Pinpoint the cell where the given text exists, returning its (X, Y) midpoint coordinate. 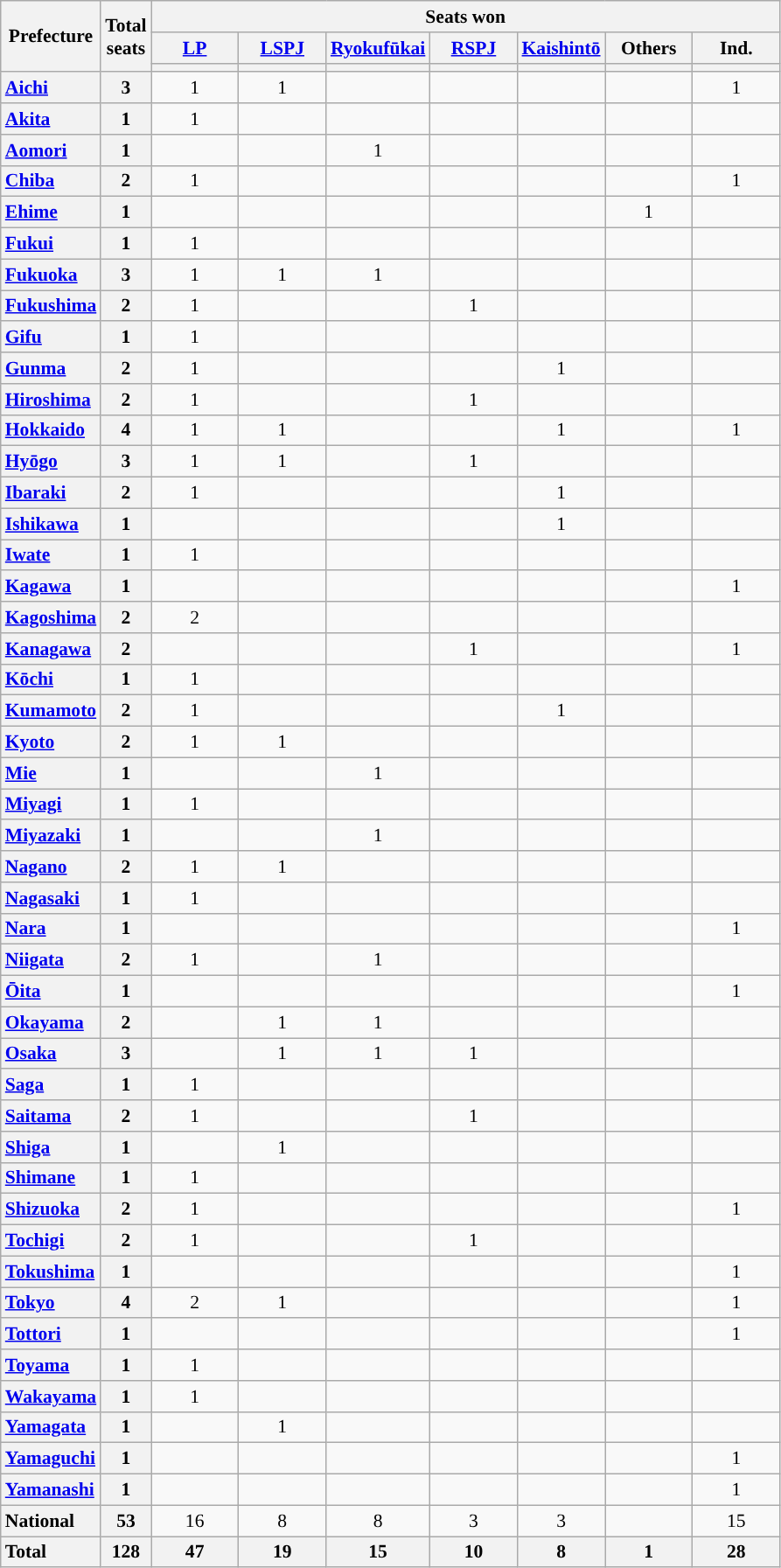
Kōchi (51, 679)
Fukuoka (51, 275)
Kagoshima (51, 617)
Seats won (465, 17)
28 (736, 1552)
Kumamoto (51, 711)
Hokkaido (51, 430)
Kanagawa (51, 649)
Ōita (51, 992)
Hiroshima (51, 400)
Kaishintō (561, 48)
Niigata (51, 960)
Prefecture (51, 37)
Saitama (51, 1116)
Ind. (736, 48)
LSPJ (282, 48)
47 (195, 1552)
Nara (51, 929)
Nagano (51, 867)
Kagawa (51, 587)
National (51, 1521)
10 (473, 1552)
Shimane (51, 1178)
Ryokufūkai (378, 48)
Shiga (51, 1147)
RSPJ (473, 48)
Ehime (51, 213)
Aomori (51, 150)
Yamaguchi (51, 1459)
Okayama (51, 1022)
16 (195, 1521)
Osaka (51, 1054)
Mie (51, 773)
Shizuoka (51, 1209)
Ibaraki (51, 493)
Akita (51, 119)
Nagasaki (51, 898)
Ishikawa (51, 524)
Fukushima (51, 306)
Kyoto (51, 742)
Tochigi (51, 1241)
Aichi (51, 88)
Totalseats (126, 37)
Wakayama (51, 1397)
Miyazaki (51, 836)
Toyama (51, 1365)
Gifu (51, 338)
Yamanashi (51, 1490)
Others (649, 48)
Gunma (51, 368)
19 (282, 1552)
Saga (51, 1085)
Fukui (51, 244)
Hyōgo (51, 462)
Tottori (51, 1335)
Yamagata (51, 1427)
Chiba (51, 181)
LP (195, 48)
Iwate (51, 555)
Tokushima (51, 1272)
Tokyo (51, 1303)
Miyagi (51, 805)
128 (126, 1552)
Total (51, 1552)
53 (126, 1521)
